Extract the [x, y] coordinate from the center of the cell holding the provided text.  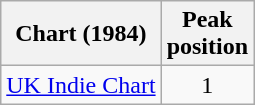
UK Indie Chart [81, 85]
1 [207, 85]
Chart (1984) [81, 34]
Peakposition [207, 34]
